From the cell containing the given text, extract its center point as [X, Y] coordinate. 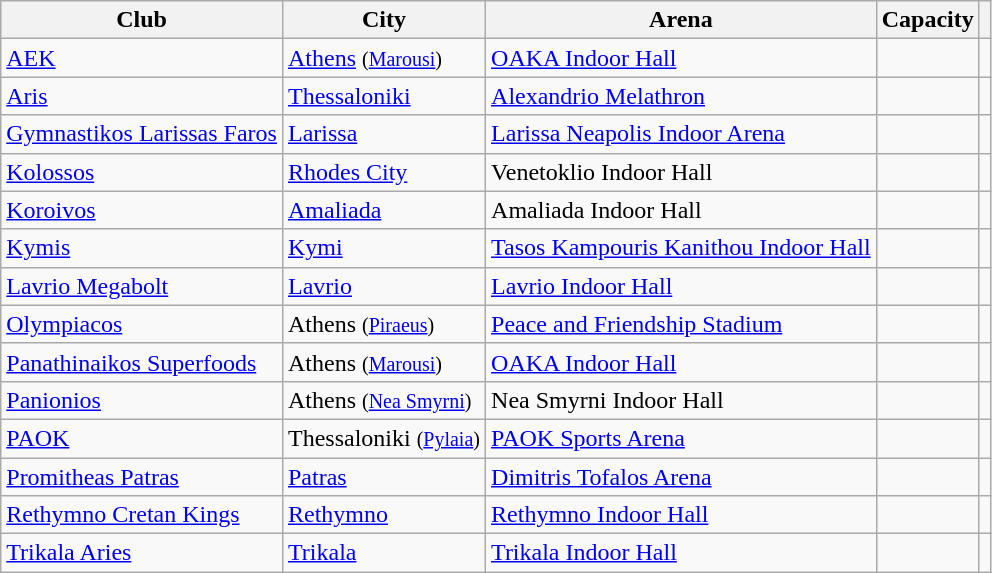
Lavrio Megabolt [142, 286]
Rethymno Cretan Kings [142, 515]
Athens (Nea Smyrni) [384, 400]
PAOK [142, 438]
Trikala Indoor Hall [682, 553]
Amaliada Indoor Hall [682, 210]
Promitheas Patras [142, 477]
Nea Smyrni Indoor Hall [682, 400]
Olympiacos [142, 324]
PAOK Sports Arena [682, 438]
Thessaloniki (Pylaia) [384, 438]
Panathinaikos Superfoods [142, 362]
Kymis [142, 248]
Lavrio Indoor Hall [682, 286]
Amaliada [384, 210]
Club [142, 20]
Gymnastikos Larissas Faros [142, 134]
Alexandrio Melathron [682, 96]
Larissa Neapolis Indoor Arena [682, 134]
Rhodes City [384, 172]
City [384, 20]
Thessaloniki [384, 96]
Kolossos [142, 172]
Kymi [384, 248]
Athens (Piraeus) [384, 324]
Trikala [384, 553]
Koroivos [142, 210]
AEK [142, 58]
Panionios [142, 400]
Aris [142, 96]
Rethymno Indoor Hall [682, 515]
Arena [682, 20]
Patras [384, 477]
Venetoklio Indoor Hall [682, 172]
Dimitris Tofalos Arena [682, 477]
Tasos Kampouris Kanithou Indoor Hall [682, 248]
Trikala Aries [142, 553]
Larissa [384, 134]
Lavrio [384, 286]
Rethymno [384, 515]
Capacity [928, 20]
Peace and Friendship Stadium [682, 324]
